Capture the cell that displays the provided text and extract its [x, y] central coordinate. 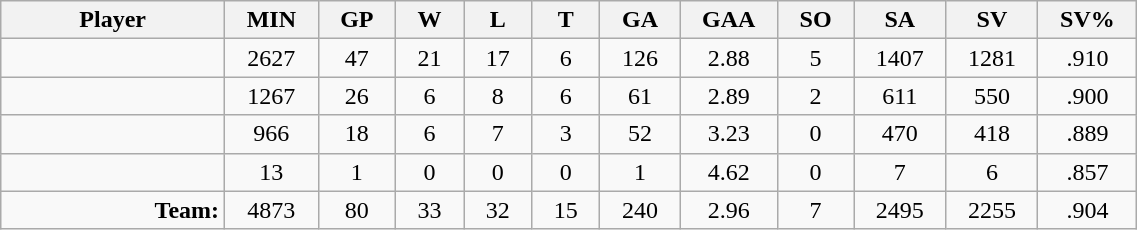
966 [272, 134]
.910 [1088, 58]
80 [356, 210]
3.23 [728, 134]
13 [272, 172]
2.96 [728, 210]
4.62 [728, 172]
GAA [728, 20]
21 [430, 58]
W [430, 20]
Player [113, 20]
SA [900, 20]
2.88 [728, 58]
2627 [272, 58]
1267 [272, 96]
T [566, 20]
8 [498, 96]
47 [356, 58]
418 [992, 134]
.889 [1088, 134]
SV [992, 20]
52 [640, 134]
1281 [992, 58]
18 [356, 134]
1407 [900, 58]
.904 [1088, 210]
61 [640, 96]
611 [900, 96]
550 [992, 96]
3 [566, 134]
33 [430, 210]
240 [640, 210]
126 [640, 58]
GP [356, 20]
4873 [272, 210]
15 [566, 210]
.857 [1088, 172]
Team: [113, 210]
MIN [272, 20]
GA [640, 20]
L [498, 20]
2.89 [728, 96]
SO [816, 20]
2255 [992, 210]
470 [900, 134]
32 [498, 210]
2 [816, 96]
SV% [1088, 20]
26 [356, 96]
.900 [1088, 96]
5 [816, 58]
2495 [900, 210]
17 [498, 58]
